Return [X, Y] of the center of cell containing provided text 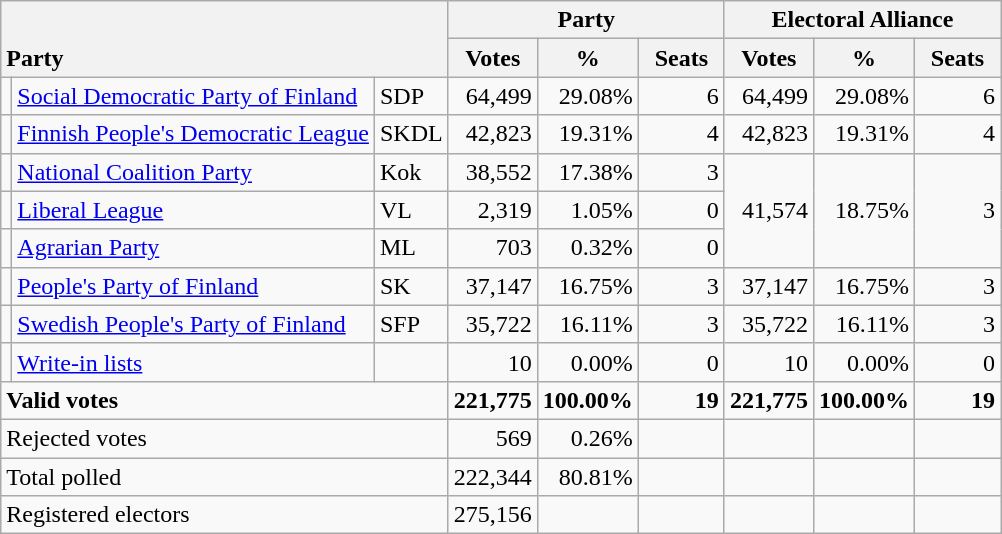
569 [492, 438]
1.05% [588, 210]
Agrarian Party [194, 248]
Electoral Alliance [862, 20]
National Coalition Party [194, 172]
VL [411, 210]
SFP [411, 324]
SKDL [411, 134]
Liberal League [194, 210]
ML [411, 248]
Swedish People's Party of Finland [194, 324]
SDP [411, 96]
703 [492, 248]
38,552 [492, 172]
222,344 [492, 477]
Write-in lists [194, 362]
0.26% [588, 438]
2,319 [492, 210]
SK [411, 286]
41,574 [768, 210]
275,156 [492, 515]
Kok [411, 172]
Valid votes [224, 400]
Finnish People's Democratic League [194, 134]
18.75% [864, 210]
Registered electors [224, 515]
80.81% [588, 477]
0.32% [588, 248]
Total polled [224, 477]
Rejected votes [224, 438]
People's Party of Finland [194, 286]
17.38% [588, 172]
Social Democratic Party of Finland [194, 96]
